For the text-containing cell, return its midpoint in (X, Y) coordinate format. 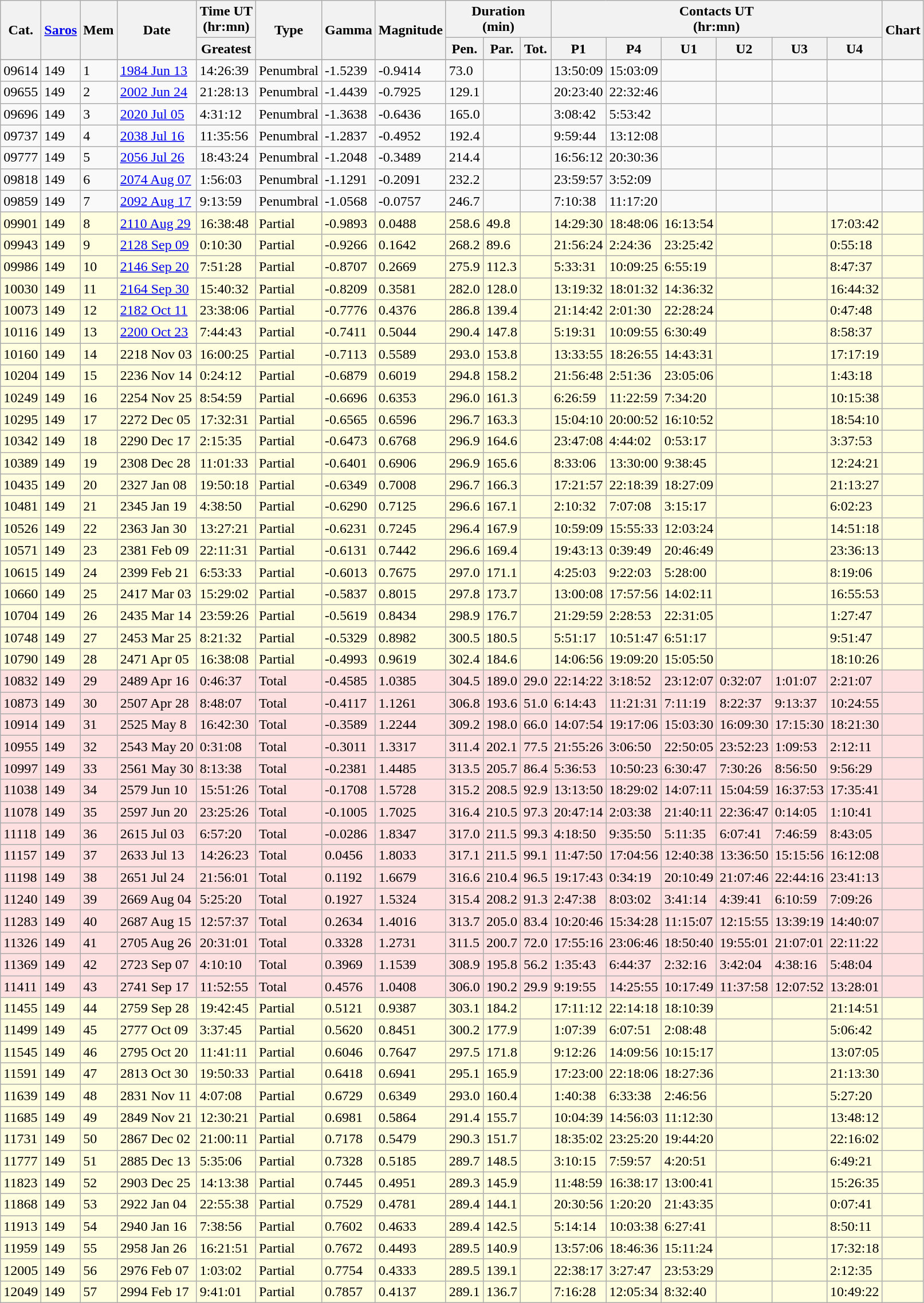
24 (99, 572)
315.2 (464, 790)
22:11:22 (855, 943)
Duration(min) (498, 19)
-0.7776 (349, 311)
4 (99, 136)
39 (99, 899)
-0.9893 (349, 223)
-0.6879 (349, 376)
51 (99, 1161)
0.0488 (410, 223)
14:29:30 (579, 223)
23:52:23 (744, 747)
56.2 (535, 964)
-0.6231 (349, 528)
16:00:25 (226, 354)
28 (99, 660)
10160 (21, 354)
10:03:38 (634, 1226)
7:51:28 (226, 266)
-0.6401 (349, 463)
184.6 (502, 660)
U3 (799, 49)
9 (99, 245)
198.0 (502, 725)
14:07:54 (579, 725)
313.7 (464, 921)
2759 Sep 28 (157, 1008)
2976 Feb 07 (157, 1270)
17:03:42 (855, 223)
0.4576 (349, 986)
14:25:55 (634, 986)
316.6 (464, 877)
0.1642 (410, 245)
-0.5619 (349, 615)
15:34:28 (634, 921)
2272 Dec 05 (157, 419)
10914 (21, 725)
34 (99, 790)
1.4485 (410, 768)
13 (99, 332)
8:21:32 (226, 638)
297.8 (464, 594)
U1 (689, 49)
11:21:31 (634, 703)
0.4781 (410, 1204)
176.7 (502, 615)
10249 (21, 398)
22:14:18 (634, 1008)
44 (99, 1008)
0.6349 (410, 1096)
Magnitude (410, 30)
1.2731 (410, 943)
8:03:02 (634, 899)
2327 Jan 08 (157, 485)
1.0408 (410, 986)
2903 Dec 25 (157, 1183)
205.7 (502, 768)
14:51:18 (855, 528)
-1.2048 (349, 158)
2471 Apr 05 (157, 660)
8:47:37 (855, 266)
0.6353 (410, 398)
20:00:52 (634, 419)
140.9 (502, 1248)
-0.3011 (349, 747)
10:51:47 (634, 638)
15:51:26 (226, 790)
2:12:11 (855, 747)
1.0385 (410, 681)
6:49:21 (855, 1161)
21:14:51 (855, 1008)
11913 (21, 1226)
2290 Dec 17 (157, 441)
2489 Apr 16 (157, 681)
0.2669 (410, 266)
2:01:30 (634, 311)
10435 (21, 485)
8:48:07 (226, 703)
0.3969 (349, 964)
Chart (903, 30)
3:52:09 (634, 179)
23 (99, 550)
54 (99, 1226)
303.1 (464, 1008)
3:10:15 (579, 1161)
11823 (21, 1183)
202.1 (502, 747)
177.9 (502, 1030)
22 (99, 528)
2453 Mar 25 (157, 638)
4:38:16 (799, 964)
13:27:21 (226, 528)
0.4951 (410, 1183)
2867 Dec 02 (157, 1139)
-0.4117 (349, 703)
10526 (21, 528)
11038 (21, 790)
1 (99, 70)
1:20:20 (634, 1204)
77.5 (535, 747)
4:20:51 (689, 1161)
11:01:33 (226, 463)
12049 (21, 1292)
66.0 (535, 725)
17:32:18 (855, 1248)
21:07:46 (744, 877)
268.2 (464, 245)
7:46:59 (799, 834)
18:46:36 (634, 1248)
0.7675 (410, 572)
160.4 (502, 1096)
96.5 (535, 877)
29.9 (535, 986)
16:37:53 (799, 790)
16:12:08 (855, 855)
6:53:33 (226, 572)
-0.1005 (349, 812)
-0.3589 (349, 725)
49 (99, 1117)
145.9 (502, 1183)
18:27:09 (689, 485)
14:36:32 (689, 288)
7 (99, 201)
8:43:05 (855, 834)
91.3 (535, 899)
9:12:26 (579, 1052)
7:10:38 (579, 201)
18:54:10 (855, 419)
10:59:09 (579, 528)
165.6 (502, 463)
2741 Sep 17 (157, 986)
17:35:41 (855, 790)
7:34:20 (689, 398)
18:43:24 (226, 158)
14:09:56 (634, 1052)
16:38:48 (226, 223)
53 (99, 1204)
45 (99, 1030)
0.7442 (410, 550)
173.7 (502, 594)
19:43:13 (579, 550)
P4 (634, 49)
13:33:55 (579, 354)
155.7 (502, 1117)
19:55:01 (744, 943)
0:39:49 (634, 550)
10:15:38 (855, 398)
0.5185 (410, 1161)
14:56:03 (634, 1117)
139.4 (502, 311)
2:24:36 (634, 245)
2777 Oct 09 (157, 1030)
2:12:35 (855, 1270)
-0.5329 (349, 638)
19:42:45 (226, 1008)
166.3 (502, 485)
22:14:22 (579, 681)
4:25:03 (579, 572)
-0.6349 (349, 485)
0.6941 (410, 1074)
1.8347 (410, 834)
0.3328 (349, 943)
22:31:05 (689, 615)
296.0 (464, 398)
13:00:08 (579, 594)
0.7328 (349, 1161)
18:10:39 (689, 1008)
21:56:24 (579, 245)
21:07:01 (799, 943)
3:27:47 (634, 1270)
2633 Jul 13 (157, 855)
0.1927 (349, 899)
-0.9414 (410, 70)
3:42:04 (744, 964)
22:16:02 (855, 1139)
189.0 (502, 681)
23:25:20 (634, 1139)
6:27:41 (689, 1226)
3:41:14 (689, 899)
14:26:39 (226, 70)
22:55:38 (226, 1204)
294.8 (464, 376)
2146 Sep 20 (157, 266)
16:38:08 (226, 660)
99.1 (535, 855)
0.5589 (410, 354)
15:03:09 (634, 70)
0.4333 (410, 1270)
09859 (21, 201)
2615 Jul 03 (157, 834)
12:05:34 (634, 1292)
18:01:32 (634, 288)
2200 Oct 23 (157, 332)
-0.9266 (349, 245)
3 (99, 114)
15:26:35 (855, 1183)
09818 (21, 179)
2561 May 30 (157, 768)
0.8451 (410, 1030)
10:50:23 (634, 768)
11731 (21, 1139)
15:15:56 (799, 855)
22:32:46 (634, 92)
0.5620 (349, 1030)
10204 (21, 376)
192.4 (464, 136)
317.1 (464, 855)
2236 Nov 14 (157, 376)
0.5864 (410, 1117)
7:11:19 (689, 703)
21:28:13 (226, 92)
10:24:55 (855, 703)
2:21:07 (855, 681)
73.0 (464, 70)
3:18:52 (634, 681)
1:40:38 (579, 1096)
10:49:22 (855, 1292)
10704 (21, 615)
22:18:39 (634, 485)
09901 (21, 223)
148.5 (502, 1161)
23:53:29 (689, 1270)
13:39:19 (799, 921)
19:50:18 (226, 485)
13:12:08 (634, 136)
23:59:26 (226, 615)
6:02:23 (855, 507)
300.2 (464, 1030)
16:09:30 (744, 725)
0.7647 (410, 1052)
13:30:00 (634, 463)
83.4 (535, 921)
1:07:39 (579, 1030)
0.5479 (410, 1139)
0.7529 (349, 1204)
15:04:10 (579, 419)
10030 (21, 288)
21:40:11 (689, 812)
Type (289, 30)
13:36:50 (744, 855)
0.6981 (349, 1117)
43 (99, 986)
167.1 (502, 507)
0:10:30 (226, 245)
0.7754 (349, 1270)
5:27:20 (855, 1096)
2795 Oct 20 (157, 1052)
0.7857 (349, 1292)
2345 Jan 19 (157, 507)
7:38:56 (226, 1226)
11685 (21, 1117)
-0.2381 (349, 768)
6:26:59 (579, 398)
11499 (21, 1030)
12005 (21, 1270)
1.4016 (410, 921)
10:17:49 (689, 986)
21:55:26 (579, 747)
309.2 (464, 725)
-0.1708 (349, 790)
165.9 (502, 1074)
25 (99, 594)
10832 (21, 681)
5:19:31 (579, 332)
12:03:24 (689, 528)
6:14:43 (579, 703)
297.0 (464, 572)
16 (99, 398)
14:26:23 (226, 855)
2128 Sep 09 (157, 245)
17:21:57 (579, 485)
2:51:36 (634, 376)
0:34:19 (634, 877)
-1.0568 (349, 201)
0.7008 (410, 485)
23:06:46 (634, 943)
1.1261 (410, 703)
23:47:08 (579, 441)
09696 (21, 114)
57 (99, 1292)
214.4 (464, 158)
193.6 (502, 703)
2831 Nov 11 (157, 1096)
8 (99, 223)
7:44:43 (226, 332)
18:29:02 (634, 790)
-1.5239 (349, 70)
0.6418 (349, 1074)
42 (99, 964)
11118 (21, 834)
35 (99, 812)
38 (99, 877)
1:03:02 (226, 1270)
18:35:02 (579, 1139)
23:41:13 (855, 877)
306.0 (464, 986)
200.7 (502, 943)
2399 Feb 21 (157, 572)
13:00:41 (689, 1183)
1.2244 (410, 725)
5:25:20 (226, 899)
Greatest (226, 49)
2182 Oct 11 (157, 311)
164.6 (502, 441)
10389 (21, 463)
21:13:30 (855, 1074)
147.8 (502, 332)
19:17:06 (634, 725)
258.6 (464, 223)
55 (99, 1248)
14:13:38 (226, 1183)
11:47:50 (579, 855)
56 (99, 1270)
11455 (21, 1008)
15:40:32 (226, 288)
0.4376 (410, 311)
11:35:56 (226, 136)
144.1 (502, 1204)
19:44:20 (689, 1139)
11157 (21, 855)
10790 (21, 660)
09614 (21, 70)
1.6679 (410, 877)
9:38:45 (689, 463)
142.5 (502, 1226)
10342 (21, 441)
14:06:56 (579, 660)
1:10:41 (855, 812)
0.4633 (410, 1226)
5:36:53 (579, 768)
2813 Oct 30 (157, 1074)
0.7178 (349, 1139)
10295 (21, 419)
4:39:41 (744, 899)
20:31:01 (226, 943)
16:38:17 (634, 1183)
16:10:52 (689, 419)
16:13:54 (689, 223)
282.0 (464, 288)
12:15:55 (744, 921)
184.2 (502, 1008)
2994 Feb 17 (157, 1292)
-0.8209 (349, 288)
210.4 (502, 877)
2:03:38 (634, 812)
13:28:01 (855, 986)
8:33:06 (579, 463)
Pen. (464, 49)
37 (99, 855)
18 (99, 441)
U2 (744, 49)
0:24:12 (226, 376)
291.4 (464, 1117)
1:56:03 (226, 179)
0.5044 (410, 332)
-0.6696 (349, 398)
11959 (21, 1248)
16:42:30 (226, 725)
Tot. (535, 49)
12 (99, 311)
11777 (21, 1161)
0.4493 (410, 1248)
-0.7925 (410, 92)
-0.4952 (410, 136)
1:09:53 (799, 747)
316.4 (464, 812)
313.5 (464, 768)
17 (99, 419)
17:17:19 (855, 354)
15:55:33 (634, 528)
47 (99, 1074)
2651 Jul 24 (157, 877)
1.1539 (410, 964)
11868 (21, 1204)
169.4 (502, 550)
6:44:37 (634, 964)
8:22:37 (744, 703)
311.4 (464, 747)
128.0 (502, 288)
290.3 (464, 1139)
23:25:26 (226, 812)
6:51:17 (689, 638)
09737 (21, 136)
17:15:30 (799, 725)
10073 (21, 311)
12:40:38 (689, 855)
10116 (21, 332)
10:09:25 (634, 266)
13:13:50 (579, 790)
21:43:35 (689, 1204)
2164 Sep 30 (157, 288)
1:01:07 (799, 681)
295.1 (464, 1074)
10660 (21, 594)
7:59:57 (634, 1161)
0.7672 (349, 1248)
2849 Nov 21 (157, 1117)
18:50:40 (689, 943)
302.4 (464, 660)
16:55:53 (855, 594)
9:19:55 (579, 986)
13:48:12 (855, 1117)
92.9 (535, 790)
21:14:42 (579, 311)
15:04:59 (744, 790)
10:15:17 (689, 1052)
2381 Feb 09 (157, 550)
17:32:31 (226, 419)
129.1 (464, 92)
Saros (61, 30)
17:55:16 (579, 943)
23:05:06 (689, 376)
12:24:21 (855, 463)
22:11:31 (226, 550)
7:07:08 (634, 507)
171.8 (502, 1052)
10:04:39 (579, 1117)
2074 Aug 07 (157, 179)
13:57:06 (579, 1248)
190.2 (502, 986)
-0.0286 (349, 834)
17:57:56 (634, 594)
99.3 (535, 834)
16:44:32 (855, 288)
29 (99, 681)
09943 (21, 245)
9:51:47 (855, 638)
22:18:06 (634, 1074)
1984 Jun 13 (157, 70)
13:50:09 (579, 70)
0.7125 (410, 507)
15 (99, 376)
0.8982 (410, 638)
19:50:33 (226, 1074)
1:27:47 (855, 615)
0.1192 (349, 877)
-0.6473 (349, 441)
195.8 (502, 964)
89.6 (502, 245)
18:27:36 (689, 1074)
-0.7411 (349, 332)
19:17:43 (579, 877)
18:48:06 (634, 223)
51.0 (535, 703)
2:15:35 (226, 441)
49.8 (502, 223)
0.6019 (410, 376)
-0.6565 (349, 419)
11:17:20 (634, 201)
10481 (21, 507)
298.9 (464, 615)
10571 (21, 550)
4:07:08 (226, 1096)
-0.5837 (349, 594)
6:30:49 (689, 332)
9:41:01 (226, 1292)
2922 Jan 04 (157, 1204)
14:43:31 (689, 354)
20:46:49 (689, 550)
4:10:10 (226, 964)
2525 May 8 (157, 725)
11078 (21, 812)
-0.6290 (349, 507)
31 (99, 725)
3:37:45 (226, 1030)
5 (99, 158)
0.3581 (410, 288)
21:56:48 (579, 376)
11591 (21, 1074)
11:37:58 (744, 986)
11639 (21, 1096)
0:47:48 (855, 311)
151.7 (502, 1139)
1.5728 (410, 790)
8:32:40 (689, 1292)
32 (99, 747)
Cat. (21, 30)
22:44:16 (799, 877)
17:04:56 (634, 855)
23:59:57 (579, 179)
2:32:16 (689, 964)
0.8434 (410, 615)
2:46:56 (689, 1096)
0:14:05 (799, 812)
317.0 (464, 834)
2:08:48 (689, 1030)
15:05:50 (689, 660)
167.9 (502, 528)
289.3 (464, 1183)
0.6046 (349, 1052)
8:56:50 (799, 768)
136.7 (502, 1292)
46 (99, 1052)
2:47:38 (579, 899)
3:37:53 (855, 441)
09777 (21, 158)
Date (157, 30)
8:58:37 (855, 332)
2507 Apr 28 (157, 703)
2723 Sep 07 (157, 964)
2038 Jul 16 (157, 136)
72.0 (535, 943)
09986 (21, 266)
19:09:20 (634, 660)
6 (99, 179)
22:38:17 (579, 1270)
3:08:42 (579, 114)
9:56:29 (855, 768)
1.7025 (410, 812)
246.7 (464, 201)
17:23:00 (579, 1074)
11:22:59 (634, 398)
11:41:11 (226, 1052)
20:23:40 (579, 92)
9:22:03 (634, 572)
6:07:51 (634, 1030)
-1.1291 (349, 179)
11 (99, 288)
158.2 (502, 376)
2597 Jun 20 (157, 812)
U4 (855, 49)
13:19:32 (579, 288)
29.0 (535, 681)
5:51:17 (579, 638)
2020 Jul 05 (157, 114)
5:06:42 (855, 1030)
171.1 (502, 572)
0.6729 (349, 1096)
0.7445 (349, 1183)
23:25:42 (689, 245)
14:40:07 (855, 921)
180.5 (502, 638)
-0.4993 (349, 660)
2110 Aug 29 (157, 223)
1.3317 (410, 747)
-0.8707 (349, 266)
11:48:59 (579, 1183)
11411 (21, 986)
2940 Jan 16 (157, 1226)
18:10:26 (855, 660)
15:03:30 (689, 725)
5:14:14 (579, 1226)
14:02:11 (689, 594)
16:56:12 (579, 158)
9:13:59 (226, 201)
26 (99, 615)
2363 Jan 30 (157, 528)
2002 Jun 24 (157, 92)
208.2 (502, 899)
19 (99, 463)
0:07:41 (855, 1204)
205.0 (502, 921)
2435 Mar 14 (157, 615)
208.5 (502, 790)
-1.4439 (349, 92)
48 (99, 1096)
4:44:02 (634, 441)
8:19:06 (855, 572)
20:10:49 (689, 877)
311.5 (464, 943)
20:30:36 (634, 158)
9:13:37 (799, 703)
0.5121 (349, 1008)
11326 (21, 943)
33 (99, 768)
7:16:28 (579, 1292)
17:11:12 (579, 1008)
296.4 (464, 528)
11283 (21, 921)
0:32:07 (744, 681)
50 (99, 1139)
2:10:32 (579, 507)
161.3 (502, 398)
23:36:13 (855, 550)
41 (99, 943)
232.2 (464, 179)
40 (99, 921)
5:35:06 (226, 1161)
15:11:24 (689, 1248)
1:43:18 (855, 376)
2687 Aug 15 (157, 921)
10873 (21, 703)
1.8033 (410, 855)
2705 Aug 26 (157, 943)
52 (99, 1183)
09655 (21, 92)
10748 (21, 638)
9:59:44 (579, 136)
11:15:07 (689, 921)
2:28:53 (634, 615)
10955 (21, 747)
2308 Dec 28 (157, 463)
1.5324 (410, 899)
-0.6131 (349, 550)
21:00:11 (226, 1139)
6:55:19 (689, 266)
Contacts UT(hr:mn) (717, 19)
16:21:51 (226, 1248)
P1 (579, 49)
11198 (21, 877)
22:50:05 (689, 747)
11:12:30 (689, 1117)
306.8 (464, 703)
300.5 (464, 638)
0:55:18 (855, 245)
3:15:17 (689, 507)
8:54:59 (226, 398)
5:28:00 (689, 572)
36 (99, 834)
153.8 (502, 354)
30 (99, 703)
10:09:55 (634, 332)
1:35:43 (579, 964)
-1.3638 (349, 114)
-0.3489 (410, 158)
23:38:06 (226, 311)
315.4 (464, 899)
2579 Jun 10 (157, 790)
0:53:17 (689, 441)
5:53:42 (634, 114)
290.4 (464, 332)
10:20:46 (579, 921)
163.3 (502, 419)
2218 Nov 03 (157, 354)
286.8 (464, 311)
6:33:38 (634, 1096)
18:21:30 (855, 725)
13:07:05 (855, 1052)
275.9 (464, 266)
14:07:11 (689, 790)
2543 May 20 (157, 747)
-0.4585 (349, 681)
0.6906 (410, 463)
21:13:27 (855, 485)
10 (99, 266)
8:50:11 (855, 1226)
12:07:52 (799, 986)
2254 Nov 25 (157, 398)
308.9 (464, 964)
Time UT(hr:mn) (226, 19)
12:57:37 (226, 921)
0.4137 (410, 1292)
0:31:08 (226, 747)
0.8015 (410, 594)
97.3 (535, 812)
304.5 (464, 681)
11:52:55 (226, 986)
14 (99, 354)
6:57:20 (226, 834)
6:30:47 (689, 768)
86.4 (535, 768)
-1.2837 (349, 136)
0.6596 (410, 419)
5:48:04 (855, 964)
22:36:47 (744, 812)
21 (99, 507)
27 (99, 638)
5:11:35 (689, 834)
4:38:50 (226, 507)
18:26:55 (634, 354)
5:33:31 (579, 266)
2885 Dec 13 (157, 1161)
7:30:26 (744, 768)
7:09:26 (855, 899)
23:12:07 (689, 681)
20 (99, 485)
0.9387 (410, 1008)
165.0 (464, 114)
21:56:01 (226, 877)
20:30:56 (579, 1204)
0.6768 (410, 441)
4:31:12 (226, 114)
Par. (502, 49)
10997 (21, 768)
4:18:50 (579, 834)
-0.7113 (349, 354)
-0.0757 (410, 201)
2056 Jul 26 (157, 158)
0.0456 (349, 855)
12:30:21 (226, 1117)
8:13:38 (226, 768)
2 (99, 92)
289.7 (464, 1161)
6:10:59 (799, 899)
0:46:37 (226, 681)
2417 Mar 03 (157, 594)
2958 Jan 26 (157, 1248)
Mem (99, 30)
0.9619 (410, 660)
2092 Aug 17 (157, 201)
0.2634 (349, 921)
11369 (21, 964)
10615 (21, 572)
-0.6013 (349, 572)
22:28:24 (689, 311)
297.5 (464, 1052)
2669 Aug 04 (157, 899)
0.7245 (410, 528)
210.5 (502, 812)
139.1 (502, 1270)
112.3 (502, 266)
-0.2091 (410, 179)
3:06:50 (634, 747)
Gamma (349, 30)
-0.6436 (410, 114)
11545 (21, 1052)
11240 (21, 899)
9:35:50 (634, 834)
6:07:41 (744, 834)
20:47:14 (579, 812)
15:29:02 (226, 594)
289.1 (464, 1292)
21:29:59 (579, 615)
0.7602 (349, 1226)
